Extract the (X, Y) coordinate from the center of the cell holding the provided text.  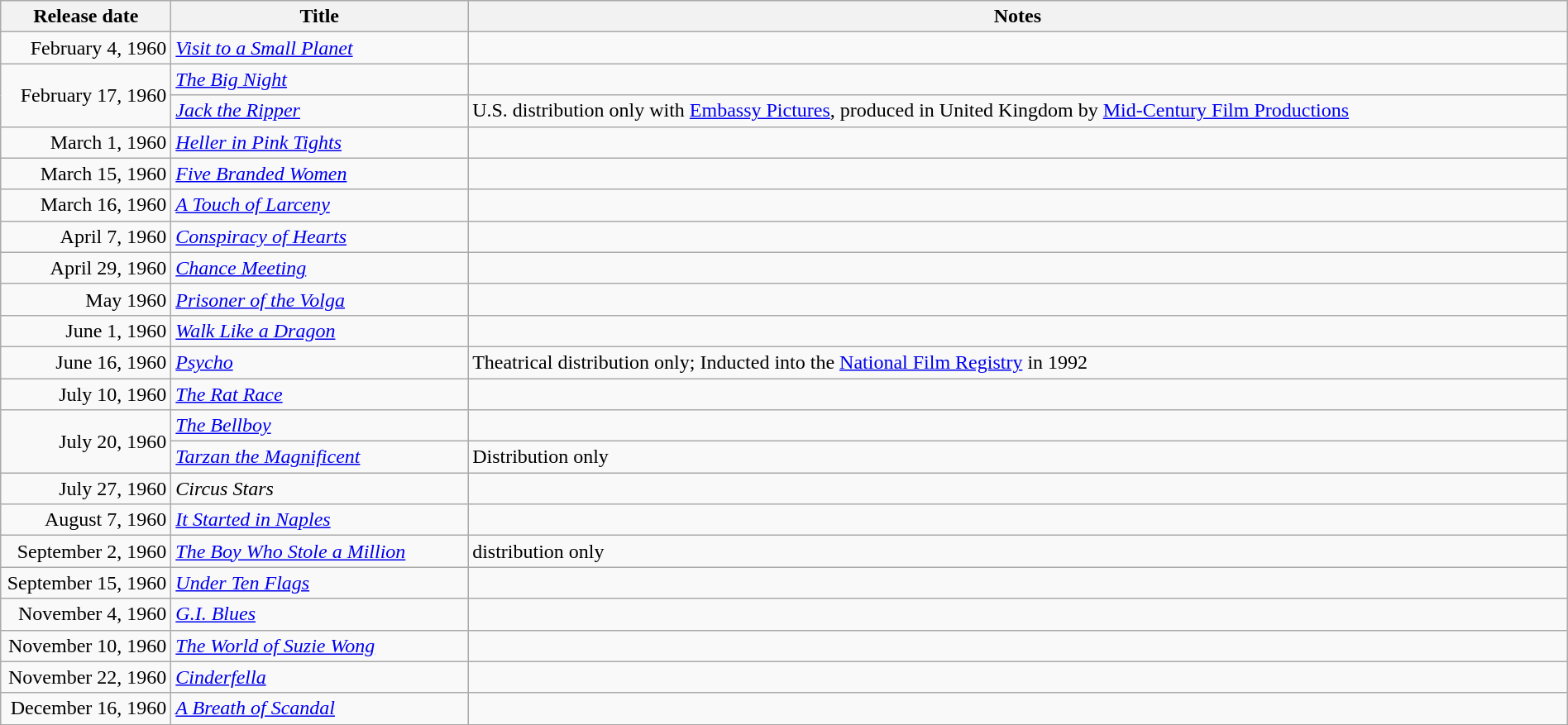
Psycho (319, 362)
distribution only (1018, 551)
Heller in Pink Tights (319, 142)
July 27, 1960 (86, 489)
September 2, 1960 (86, 551)
Jack the Ripper (319, 111)
Under Ten Flags (319, 583)
The Boy Who Stole a Million (319, 551)
February 4, 1960 (86, 48)
Release date (86, 17)
August 7, 1960 (86, 520)
November 10, 1960 (86, 646)
Walk Like a Dragon (319, 331)
November 4, 1960 (86, 614)
Title (319, 17)
September 15, 1960 (86, 583)
Tarzan the Magnificent (319, 457)
May 1960 (86, 299)
It Started in Naples (319, 520)
A Touch of Larceny (319, 205)
The World of Suzie Wong (319, 646)
November 22, 1960 (86, 677)
Cinderfella (319, 677)
April 7, 1960 (86, 236)
Theatrical distribution only; Inducted into the National Film Registry in 1992 (1018, 362)
March 15, 1960 (86, 174)
Conspiracy of Hearts (319, 236)
March 1, 1960 (86, 142)
Five Branded Women (319, 174)
G.I. Blues (319, 614)
The Bellboy (319, 426)
December 16, 1960 (86, 708)
The Rat Race (319, 394)
April 29, 1960 (86, 268)
July 20, 1960 (86, 441)
A Breath of Scandal (319, 708)
March 16, 1960 (86, 205)
June 16, 1960 (86, 362)
U.S. distribution only with Embassy Pictures, produced in United Kingdom by Mid-Century Film Productions (1018, 111)
Chance Meeting (319, 268)
February 17, 1960 (86, 95)
Distribution only (1018, 457)
The Big Night (319, 79)
July 10, 1960 (86, 394)
Notes (1018, 17)
Prisoner of the Volga (319, 299)
Circus Stars (319, 489)
June 1, 1960 (86, 331)
Visit to a Small Planet (319, 48)
